Provide the (X, Y) coordinate of the cell's center where the given text is located.  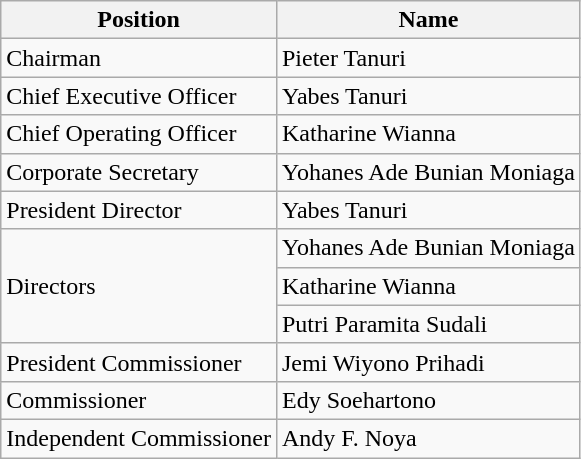
Independent Commissioner (139, 438)
Jemi Wiyono Prihadi (428, 362)
Commissioner (139, 400)
Corporate Secretary (139, 172)
Position (139, 20)
Putri Paramita Sudali (428, 324)
Name (428, 20)
Chief Operating Officer (139, 134)
Chairman (139, 58)
President Director (139, 210)
Chief Executive Officer (139, 96)
Pieter Tanuri (428, 58)
President Commissioner (139, 362)
Directors (139, 286)
Andy F. Noya (428, 438)
Edy Soehartono (428, 400)
